Locate the cell with the specified text and output its (x, y) center coordinate. 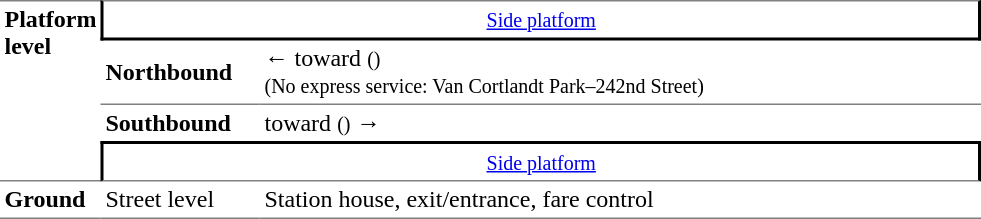
Platform level (50, 91)
Southbound (180, 123)
Northbound (180, 72)
